Output the [X, Y] coordinate of the center of the cell containing the given text.  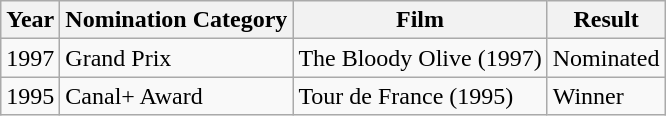
Result [606, 20]
Canal+ Award [176, 96]
The Bloody Olive (1997) [420, 58]
Tour de France (1995) [420, 96]
Year [30, 20]
Nomination Category [176, 20]
Nominated [606, 58]
Grand Prix [176, 58]
1995 [30, 96]
Film [420, 20]
1997 [30, 58]
Winner [606, 96]
